Determine the [x, y] coordinate at the center of the cell enclosing the given text.  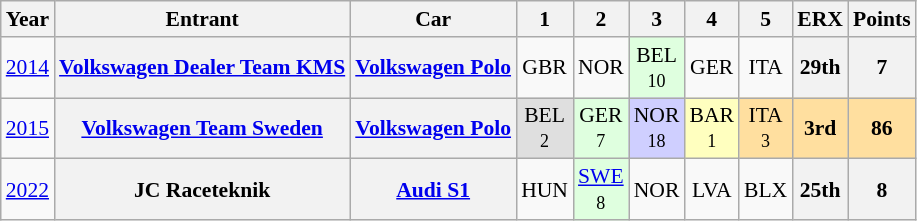
2014 [28, 68]
3rd [820, 128]
SWE8 [601, 190]
4 [712, 19]
86 [882, 128]
Audi S1 [433, 190]
ITA3 [766, 128]
HUN [544, 190]
GER7 [601, 128]
Entrant [202, 19]
LVA [712, 190]
5 [766, 19]
JC Raceteknik [202, 190]
1 [544, 19]
8 [882, 190]
ITA [766, 68]
2022 [28, 190]
GBR [544, 68]
29th [820, 68]
NOR18 [657, 128]
Volkswagen Dealer Team KMS [202, 68]
ERX [820, 19]
Car [433, 19]
7 [882, 68]
Points [882, 19]
25th [820, 190]
Volkswagen Team Sweden [202, 128]
BAR1 [712, 128]
GER [712, 68]
BEL10 [657, 68]
2 [601, 19]
3 [657, 19]
BEL2 [544, 128]
BLX [766, 190]
2015 [28, 128]
Year [28, 19]
